Find where the given text appears and provide that cell's center as (X, Y) coordinate. 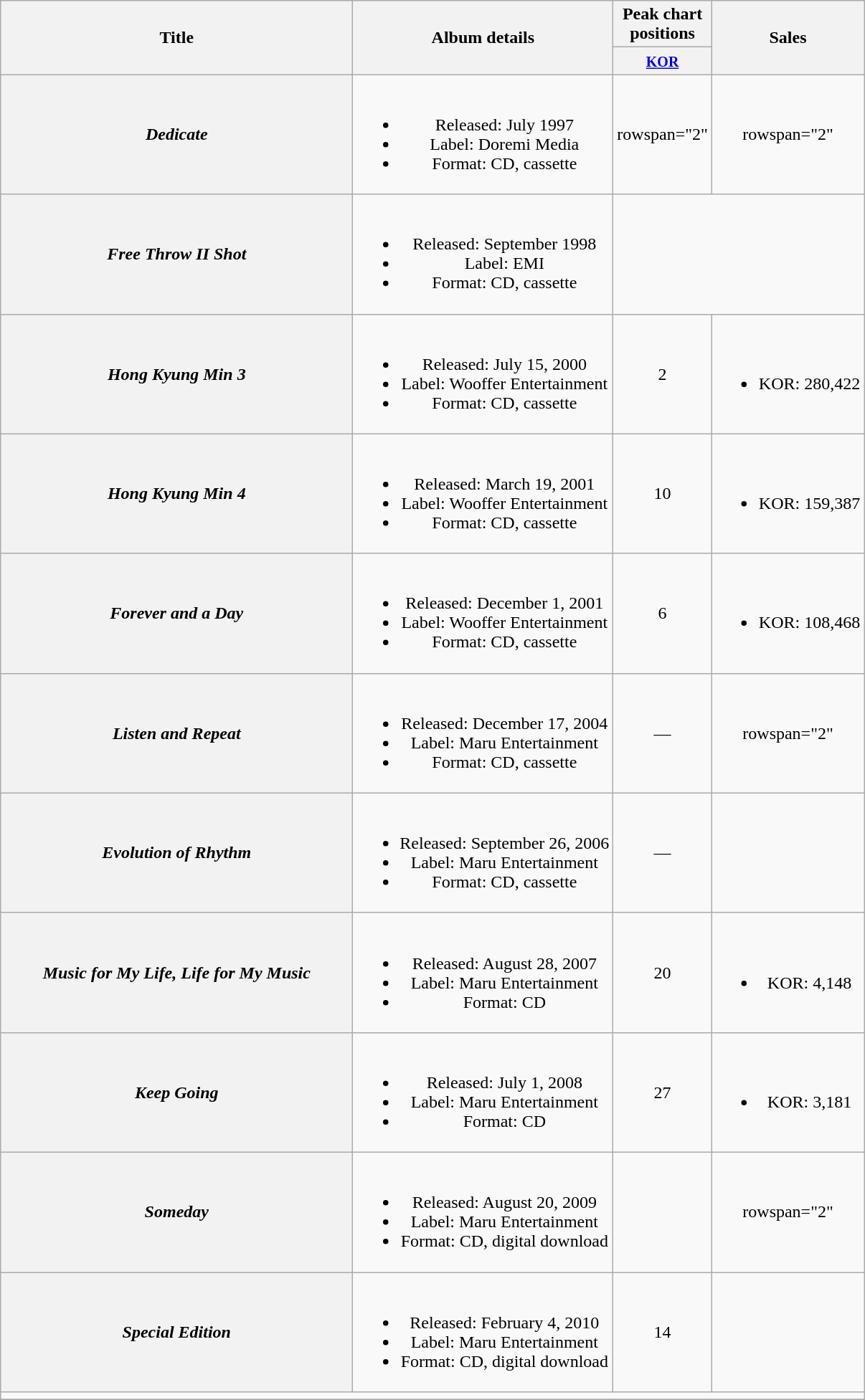
Hong Kyung Min 3 (176, 374)
Album details (483, 37)
Keep Going (176, 1092)
KOR: 108,468 (788, 614)
Evolution of Rhythm (176, 853)
Released: July 1, 2008Label: Maru EntertainmentFormat: CD (483, 1092)
Released: December 1, 2001Label: Wooffer EntertainmentFormat: CD, cassette (483, 614)
Dedicate (176, 135)
Special Edition (176, 1332)
Released: March 19, 2001Label: Wooffer EntertainmentFormat: CD, cassette (483, 493)
Title (176, 37)
Released: December 17, 2004Label: Maru EntertainmentFormat: CD, cassette (483, 733)
KOR: 280,422 (788, 374)
Released: February 4, 2010Label: Maru EntertainmentFormat: CD, digital download (483, 1332)
2 (663, 374)
27 (663, 1092)
Released: August 28, 2007Label: Maru EntertainmentFormat: CD (483, 972)
14 (663, 1332)
Someday (176, 1211)
Released: July 15, 2000Label: Wooffer EntertainmentFormat: CD, cassette (483, 374)
Released: September 26, 2006Label: Maru EntertainmentFormat: CD, cassette (483, 853)
KOR (663, 61)
Music for My Life, Life for My Music (176, 972)
Free Throw II Shot (176, 254)
Released: July 1997Label: Doremi MediaFormat: CD, cassette (483, 135)
20 (663, 972)
Sales (788, 37)
KOR: 4,148 (788, 972)
KOR: 3,181 (788, 1092)
Peak chart positions (663, 24)
Released: August 20, 2009Label: Maru EntertainmentFormat: CD, digital download (483, 1211)
Forever and a Day (176, 614)
Hong Kyung Min 4 (176, 493)
Listen and Repeat (176, 733)
6 (663, 614)
Released: September 1998Label: EMIFormat: CD, cassette (483, 254)
10 (663, 493)
KOR: 159,387 (788, 493)
